Determine the (x, y) coordinate at the center of the cell enclosing the given text.  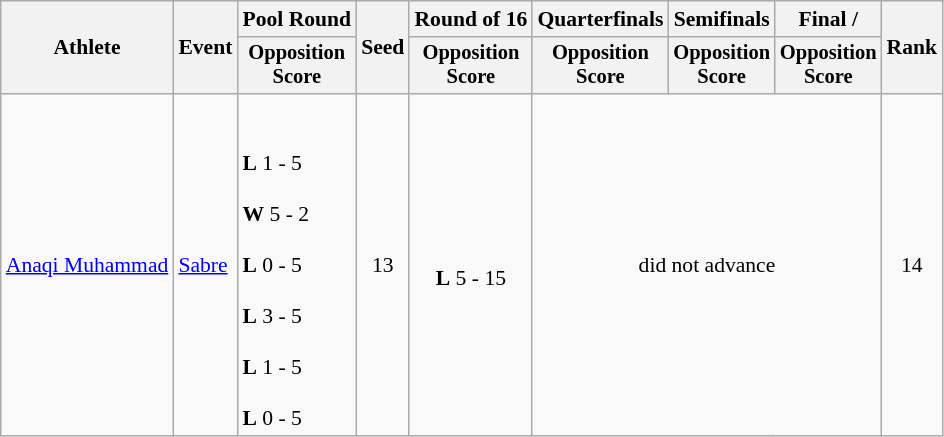
Seed (382, 48)
Final / (828, 19)
Anaqi Muhammad (88, 265)
Rank (912, 48)
Quarterfinals (600, 19)
Athlete (88, 48)
13 (382, 265)
Semifinals (722, 19)
Sabre (205, 265)
L 1 - 5W 5 - 2L 0 - 5L 3 - 5L 1 - 5L 0 - 5 (296, 265)
Pool Round (296, 19)
did not advance (706, 265)
14 (912, 265)
Event (205, 48)
L 5 - 15 (470, 265)
Round of 16 (470, 19)
